Capture the cell that displays the provided text and extract its (x, y) central coordinate. 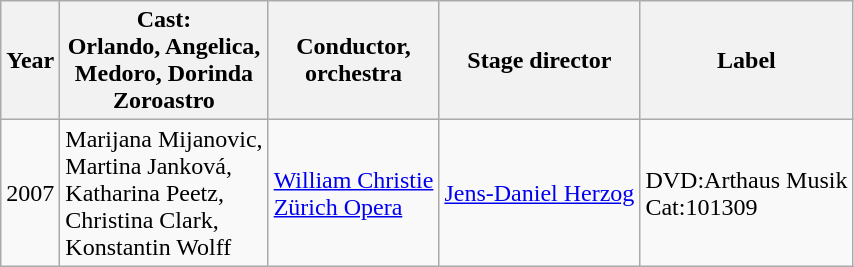
2007 (30, 193)
DVD:Arthaus MusikCat:101309 (746, 193)
Marijana Mijanovic,Martina Janková,Katharina Peetz,Christina Clark,Konstantin Wolff (164, 193)
Conductor,orchestra (354, 60)
Jens-Daniel Herzog (540, 193)
Year (30, 60)
Label (746, 60)
Cast:Orlando, Angelica, Medoro, DorindaZoroastro (164, 60)
Stage director (540, 60)
William ChristieZürich Opera (354, 193)
